Return (x, y) of the center of cell containing provided text 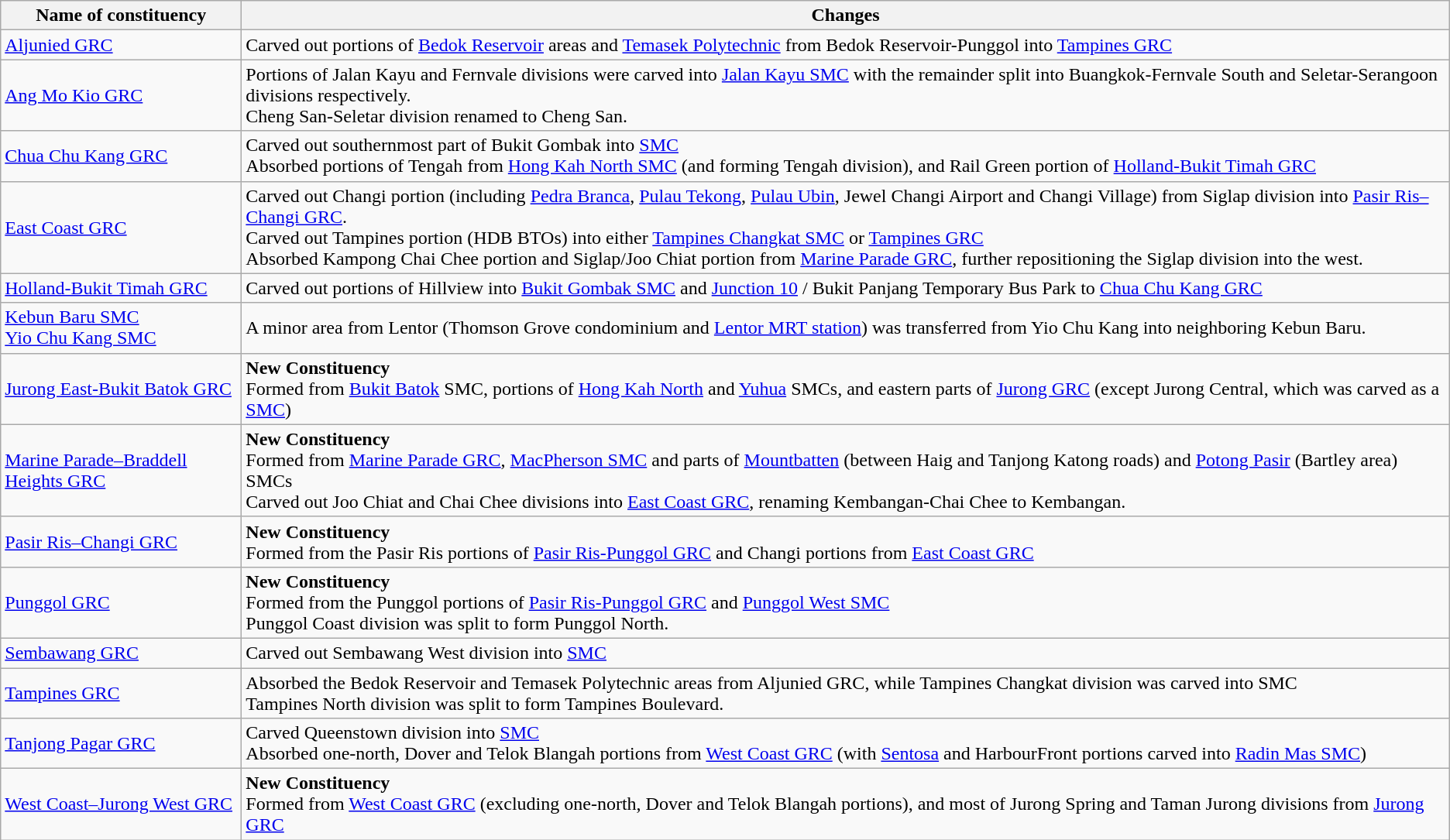
A minor area from Lentor (Thomson Grove condominium and Lentor MRT station) was transferred from Yio Chu Kang into neighboring Kebun Baru. (846, 328)
Jurong East-Bukit Batok GRC (121, 389)
New ConstituencyFormed from the Punggol portions of Pasir Ris-Punggol GRC and Punggol West SMCPunggol Coast division was split to form Punggol North. (846, 602)
Name of constituency (121, 15)
Chua Chu Kang GRC (121, 156)
Tanjong Pagar GRC (121, 743)
Changes (846, 15)
Tampines GRC (121, 692)
Kebun Baru SMCYio Chu Kang SMC (121, 328)
Ang Mo Kio GRC (121, 95)
Aljunied GRC (121, 45)
Punggol GRC (121, 602)
Marine Parade–Braddell Heights GRC (121, 471)
Carved out Sembawang West division into SMC (846, 653)
Sembawang GRC (121, 653)
West Coast–Jurong West GRC (121, 804)
New ConstituencyFormed from the Pasir Ris portions of Pasir Ris-Punggol GRC and Changi portions from East Coast GRC (846, 542)
East Coast GRC (121, 228)
Holland-Bukit Timah GRC (121, 288)
Carved out portions of Bedok Reservoir areas and Temasek Polytechnic from Bedok Reservoir-Punggol into Tampines GRC (846, 45)
Pasir Ris–Changi GRC (121, 542)
Carved out portions of Hillview into Bukit Gombak SMC and Junction 10 / Bukit Panjang Temporary Bus Park to Chua Chu Kang GRC (846, 288)
